Detect which cell encompasses the target text, then output its [X, Y] center coordinate. 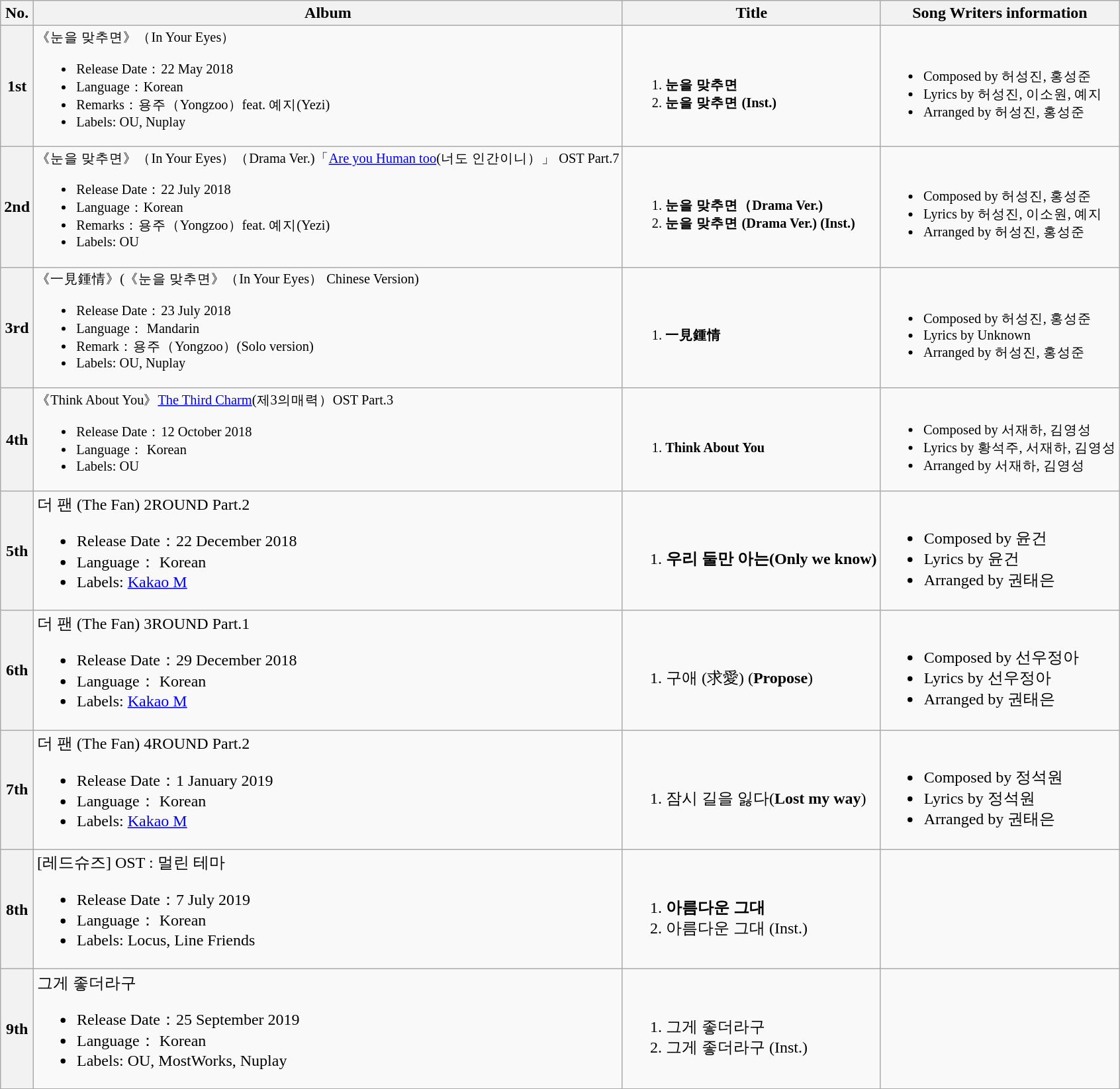
Think About You [751, 440]
2nd [17, 207]
1st [17, 86]
7th [17, 790]
잠시 길을 잃다(Lost my way) [751, 790]
더 팬 (The Fan) 4ROUND Part.2Release Date：1 January 2019Language： KoreanLabels: Kakao M [328, 790]
9th [17, 1029]
《一見鍾情》(《눈을 맞추면》（In Your Eyes） Chinese Version)Release Date：23 July 2018Language： MandarinRemark：용주（Yongzoo）(Solo version)Labels: OU, Nuplay [328, 328]
Album [328, 13]
Composed by 정석원Lyrics by 정석원Arranged by 권태은 [1000, 790]
《눈을 맞추면》（In Your Eyes）Release Date：22 May 2018Language：KoreanRemarks：용주（Yongzoo）feat. 예지(Yezi)Labels: OU, Nuplay [328, 86]
[레드슈즈] OST : 멀린 테마Release Date：7 July 2019Language： KoreanLabels: Locus, Line Friends [328, 910]
아름다운 그대아름다운 그대 (Inst.) [751, 910]
Title [751, 13]
눈을 맞추면눈을 맞추면 (Inst.) [751, 86]
구애 (求愛) (Propose) [751, 670]
No. [17, 13]
一見鍾情 [751, 328]
《Think About You》The Third Charm(제3의매력）OST Part.3Release Date：12 October 2018Language： KoreanLabels: OU [328, 440]
3rd [17, 328]
눈을 맞추면（Drama Ver.)눈을 맞추면 (Drama Ver.) (Inst.) [751, 207]
Song Writers information [1000, 13]
그게 좋더라구Release Date：25 September 2019Language： KoreanLabels: OU, MostWorks, Nuplay [328, 1029]
더 팬 (The Fan) 3ROUND Part.1Release Date：29 December 2018Language： KoreanLabels: Kakao M [328, 670]
그게 좋더라구그게 좋더라구 (Inst.) [751, 1029]
우리 둘만 아는(Only we know) [751, 551]
Composed by 서재하, 김영성Lyrics by 황석주, 서재하, 김영성Arranged by 서재하, 김영성 [1000, 440]
Composed by 허성진, 홍성준Lyrics by UnknownArranged by 허성진, 홍성준 [1000, 328]
더 팬 (The Fan) 2ROUND Part.2Release Date：22 December 2018Language： KoreanLabels: Kakao M [328, 551]
4th [17, 440]
8th [17, 910]
Composed by 윤건Lyrics by 윤건Arranged by 권태은 [1000, 551]
5th [17, 551]
6th [17, 670]
Composed by 선우정아Lyrics by 선우정아Arranged by 권태은 [1000, 670]
